Find where the given text appears and provide that cell's center as [X, Y] coordinate. 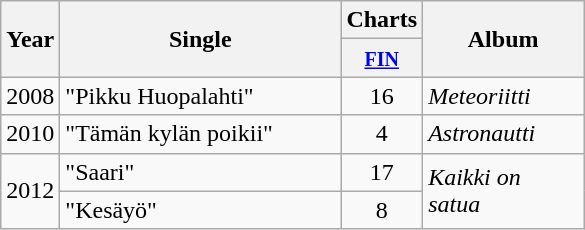
17 [382, 172]
FIN [382, 58]
Album [504, 39]
"Kesäyö" [200, 210]
Astronautti [504, 134]
4 [382, 134]
"Tämän kylän poikii" [200, 134]
Meteoriitti [504, 96]
8 [382, 210]
Single [200, 39]
Charts [382, 20]
2012 [30, 191]
"Pikku Huopalahti" [200, 96]
Kaikki on satua [504, 191]
Year [30, 39]
2008 [30, 96]
16 [382, 96]
2010 [30, 134]
"Saari" [200, 172]
